For the text-containing cell, return its midpoint in (X, Y) coordinate format. 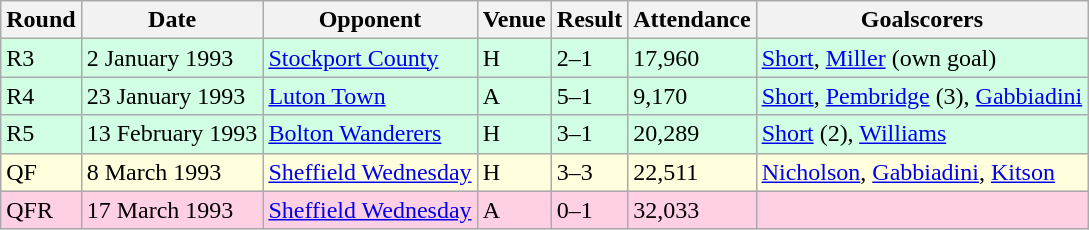
3–1 (589, 134)
Short, Pembridge (3), Gabbiadini (922, 96)
8 March 1993 (172, 172)
R5 (41, 134)
20,289 (692, 134)
5–1 (589, 96)
Bolton Wanderers (370, 134)
17 March 1993 (172, 210)
Round (41, 20)
Opponent (370, 20)
Date (172, 20)
0–1 (589, 210)
2 January 1993 (172, 58)
3–3 (589, 172)
Nicholson, Gabbiadini, Kitson (922, 172)
QF (41, 172)
Short (2), Williams (922, 134)
9,170 (692, 96)
32,033 (692, 210)
Stockport County (370, 58)
13 February 1993 (172, 134)
R4 (41, 96)
QFR (41, 210)
22,511 (692, 172)
2–1 (589, 58)
Result (589, 20)
Attendance (692, 20)
Venue (514, 20)
Short, Miller (own goal) (922, 58)
Luton Town (370, 96)
R3 (41, 58)
17,960 (692, 58)
Goalscorers (922, 20)
23 January 1993 (172, 96)
